Output the (x, y) coordinate of the center of the cell containing the given text.  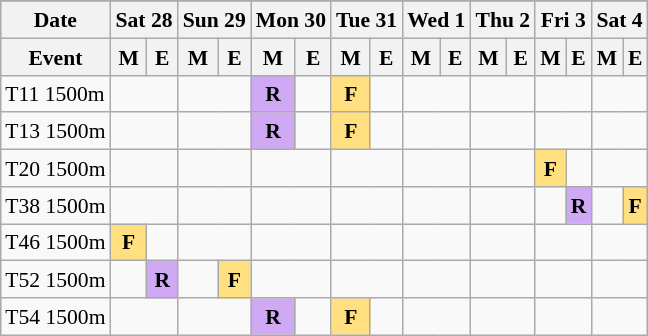
Event (55, 56)
Sun 29 (214, 20)
Sat 4 (619, 20)
T13 1500m (55, 130)
T11 1500m (55, 94)
Sat 28 (144, 20)
T54 1500m (55, 316)
Tue 31 (366, 20)
T52 1500m (55, 280)
Wed 1 (436, 20)
T46 1500m (55, 242)
Date (55, 20)
Mon 30 (291, 20)
Thu 2 (502, 20)
T38 1500m (55, 204)
Fri 3 (563, 20)
T20 1500m (55, 168)
